Determine the [X, Y] coordinate at the center of the cell enclosing the given text.  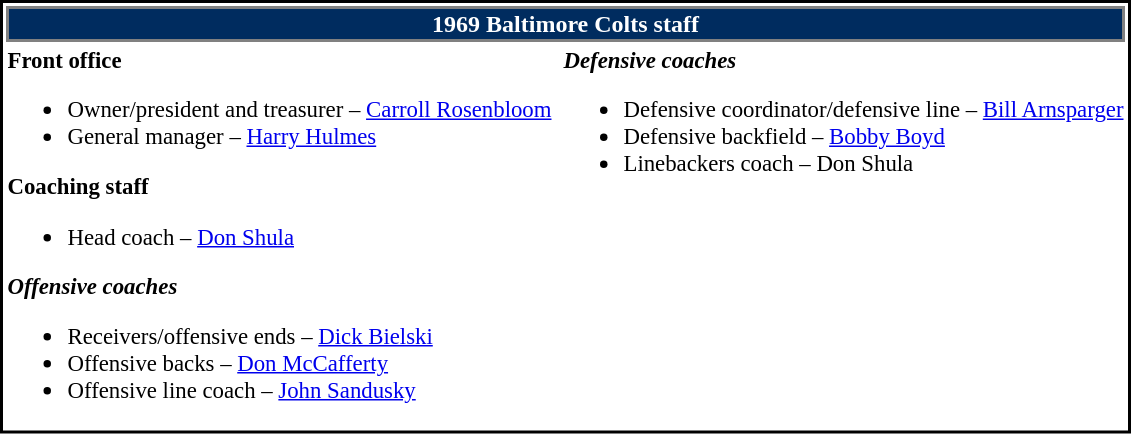
1969 Baltimore Colts staff [566, 24]
Defensive coachesDefensive coordinator/defensive line – Bill ArnspargerDefensive backfield – Bobby BoydLinebackers coach – Don Shula [844, 236]
